Find where the given text appears and provide that cell's center as [x, y] coordinate. 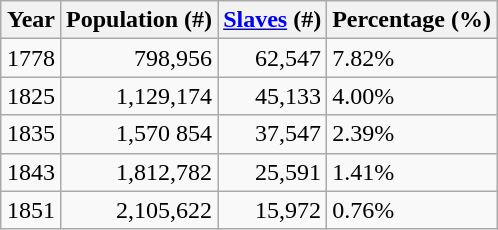
Percentage (%) [412, 20]
2,105,622 [140, 210]
1843 [30, 172]
798,956 [140, 58]
25,591 [272, 172]
45,133 [272, 96]
0.76% [412, 210]
1835 [30, 134]
Population (#) [140, 20]
37,547 [272, 134]
1.41% [412, 172]
1778 [30, 58]
1,812,782 [140, 172]
62,547 [272, 58]
1,129,174 [140, 96]
Slaves (#) [272, 20]
4.00% [412, 96]
1,570 854 [140, 134]
15,972 [272, 210]
2.39% [412, 134]
Year [30, 20]
7.82% [412, 58]
1825 [30, 96]
1851 [30, 210]
